Search for the cell housing the specified text and yield its [X, Y] center coordinate. 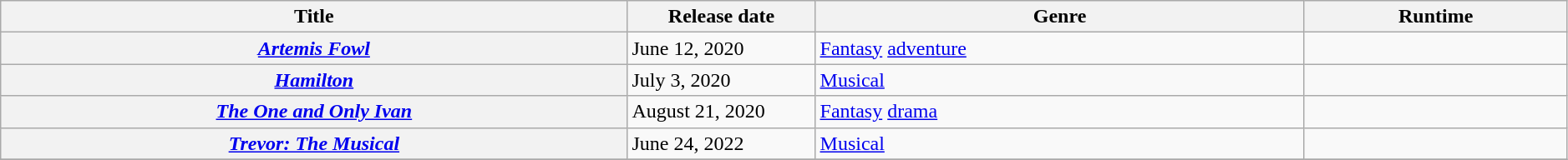
Genre [1059, 17]
Runtime [1435, 17]
August 21, 2020 [722, 112]
Title [314, 17]
The One and Only Ivan [314, 112]
June 12, 2020 [722, 48]
June 24, 2022 [722, 143]
July 3, 2020 [722, 80]
Release date [722, 17]
Artemis Fowl [314, 48]
Hamilton [314, 80]
Fantasy drama [1059, 112]
Fantasy adventure [1059, 48]
Trevor: The Musical [314, 143]
